Find where the given text appears and provide that cell's center as (x, y) coordinate. 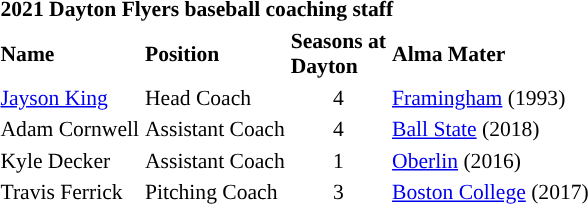
Head Coach (214, 98)
Seasons atDayton (338, 53)
1 (338, 160)
Position (214, 53)
